Output the (x, y) coordinate of the center of the cell containing the given text.  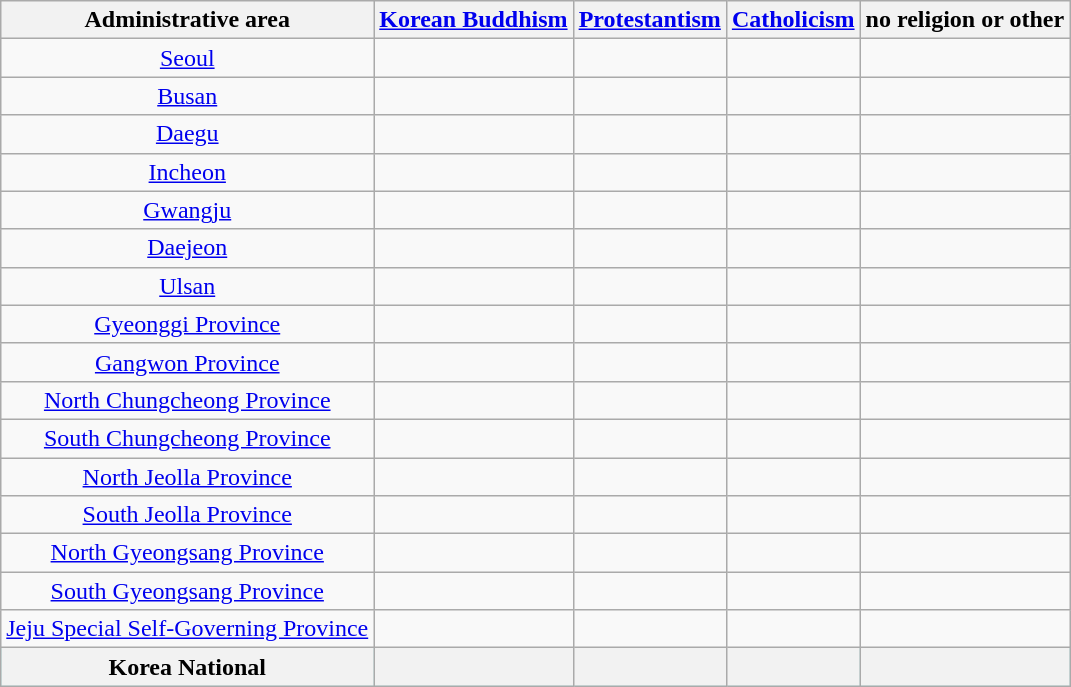
Gwangju (188, 210)
Jeju Special Self-Governing Province (188, 629)
Protestantism (650, 20)
South Gyeongsang Province (188, 591)
no religion or other (965, 20)
North Jeolla Province (188, 477)
Seoul (188, 58)
Gyeonggi Province (188, 324)
South Chungcheong Province (188, 438)
Daejeon (188, 248)
Korea National (188, 667)
Incheon (188, 172)
Daegu (188, 134)
South Jeolla Province (188, 515)
Catholicism (793, 20)
Ulsan (188, 286)
Administrative area (188, 20)
North Chungcheong Province (188, 400)
North Gyeongsang Province (188, 553)
Korean Buddhism (474, 20)
Busan (188, 96)
Gangwon Province (188, 362)
